Return (X, Y) of the center of cell containing provided text 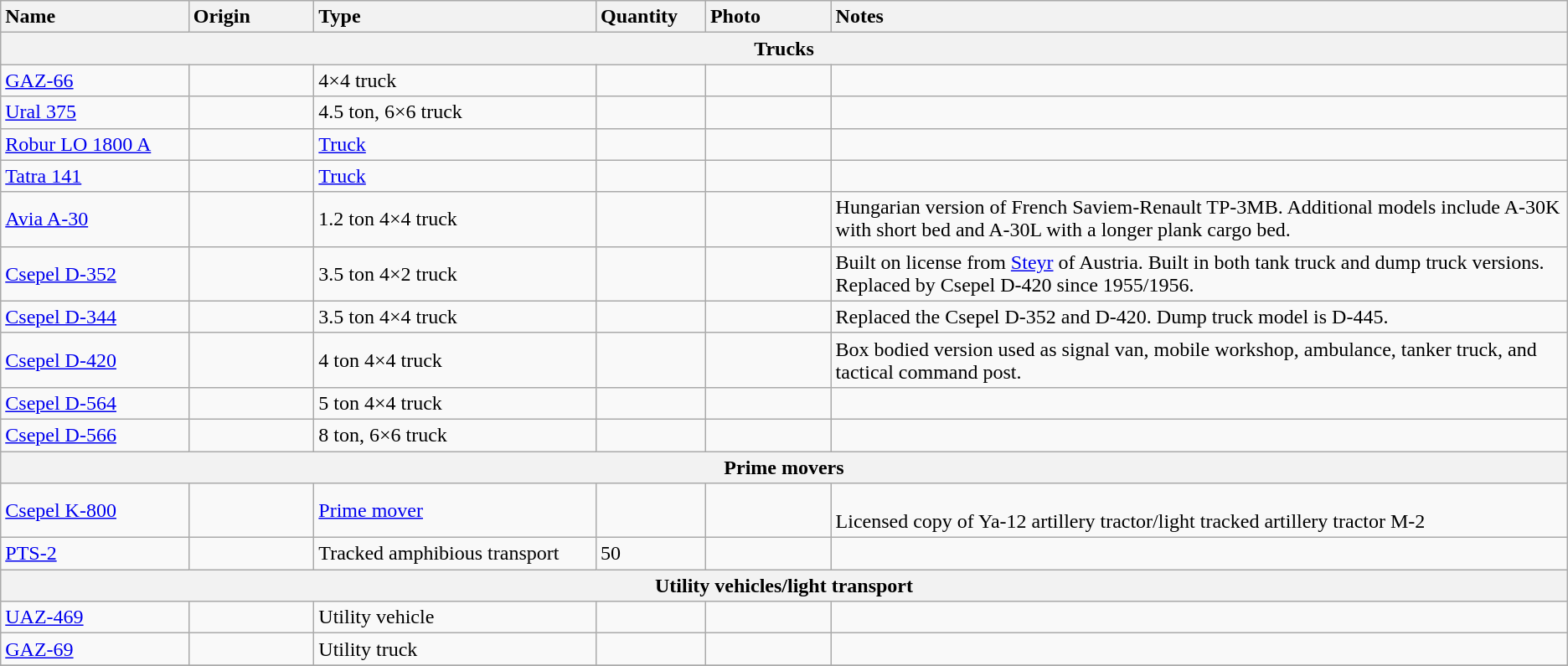
Hungarian version of French Saviem-Renault TP-3MB. Additional models include A-30K with short bed and A-30L with a longer plank cargo bed. (1199, 219)
3.5 ton 4×4 truck (456, 317)
Photo (768, 17)
Quantity (650, 17)
Licensed copy of Ya-12 artillery tractor/light tracked artillery tractor M-2 (1199, 511)
4×4 truck (456, 80)
1.2 ton 4×4 truck (456, 219)
3.5 ton 4×2 truck (456, 273)
Origin (251, 17)
50 (650, 554)
Built on license from Steyr of Austria. Built in both tank truck and dump truck versions. Replaced by Csepel D-420 since 1955/1956. (1199, 273)
Csepel D-420 (95, 360)
Csepel D-564 (95, 403)
Csepel D-344 (95, 317)
Trucks (784, 49)
UAZ-469 (95, 617)
Name (95, 17)
GAZ-69 (95, 649)
Ural 375 (95, 112)
GAZ-66 (95, 80)
8 ton, 6×6 truck (456, 435)
Robur LO 1800 A (95, 144)
Type (456, 17)
Utility truck (456, 649)
Replaced the Csepel D-352 and D-420. Dump truck model is D-445. (1199, 317)
Prime mover (456, 511)
Tracked amphibious transport (456, 554)
Csepel D-352 (95, 273)
PTS-2 (95, 554)
5 ton 4×4 truck (456, 403)
Avia A-30 (95, 219)
Box bodied version used as signal van, mobile workshop, ambulance, tanker truck, and tactical command post. (1199, 360)
Tatra 141 (95, 176)
4.5 ton, 6×6 truck (456, 112)
4 ton 4×4 truck (456, 360)
Csepel K-800 (95, 511)
Prime movers (784, 467)
Csepel D-566 (95, 435)
Notes (1199, 17)
Utility vehicles/light transport (784, 586)
Utility vehicle (456, 617)
